Identify which cell holds the provided text, then report its [x, y] central coordinate. 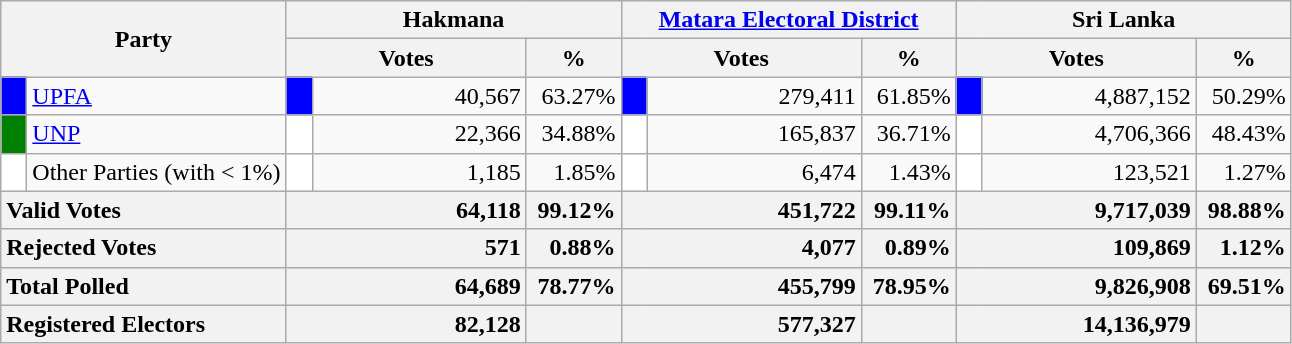
1,185 [419, 172]
4,077 [741, 248]
9,717,039 [1076, 210]
Valid Votes [144, 210]
109,869 [1076, 248]
Total Polled [144, 286]
99.12% [574, 210]
22,366 [419, 134]
577,327 [741, 324]
0.89% [908, 248]
455,799 [741, 286]
Registered Electors [144, 324]
34.88% [574, 134]
78.77% [574, 286]
451,722 [741, 210]
123,521 [1089, 172]
6,474 [754, 172]
64,689 [406, 286]
99.11% [908, 210]
9,826,908 [1076, 286]
Hakmana [454, 20]
36.71% [908, 134]
63.27% [574, 96]
0.88% [574, 248]
1.85% [574, 172]
40,567 [419, 96]
50.29% [1244, 96]
14,136,979 [1076, 324]
571 [406, 248]
1.27% [1244, 172]
1.43% [908, 172]
69.51% [1244, 286]
82,128 [406, 324]
UPFA [156, 96]
Sri Lanka [1124, 20]
Other Parties (with < 1%) [156, 172]
78.95% [908, 286]
64,118 [406, 210]
4,887,152 [1089, 96]
279,411 [754, 96]
Party [144, 39]
1.12% [1244, 248]
61.85% [908, 96]
48.43% [1244, 134]
Rejected Votes [144, 248]
Matara Electoral District [788, 20]
98.88% [1244, 210]
165,837 [754, 134]
UNP [156, 134]
4,706,366 [1089, 134]
